Return [x, y] of the center of cell containing provided text 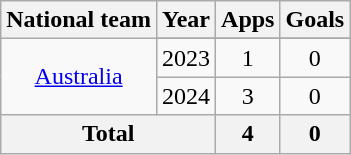
Apps [248, 20]
Goals [315, 20]
2023 [186, 58]
Australia [79, 77]
2024 [186, 96]
Total [108, 134]
4 [248, 134]
3 [248, 96]
1 [248, 58]
Year [186, 20]
National team [79, 20]
